Locate the cell with the specified text and output its [X, Y] center coordinate. 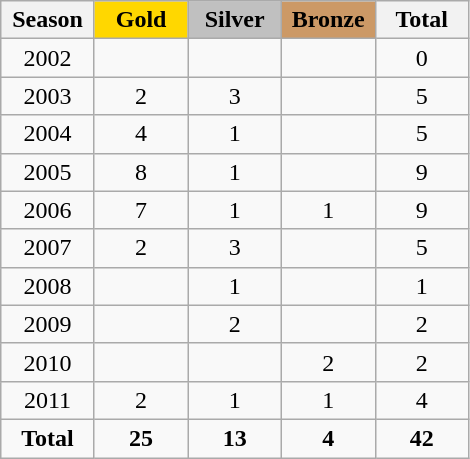
2011 [48, 400]
2009 [48, 324]
42 [422, 438]
Silver [235, 20]
7 [141, 210]
Gold [141, 20]
2003 [48, 96]
2006 [48, 210]
25 [141, 438]
Season [48, 20]
2008 [48, 286]
8 [141, 172]
2010 [48, 362]
Bronze [328, 20]
2004 [48, 134]
0 [422, 58]
2005 [48, 172]
2007 [48, 248]
2002 [48, 58]
13 [235, 438]
